Output the (X, Y) coordinate of the center of the cell containing the given text.  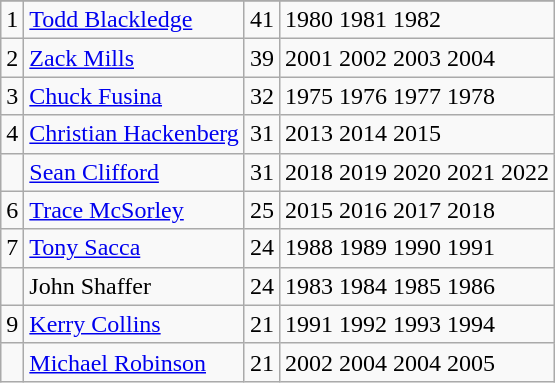
6 (12, 210)
1988 1989 1990 1991 (416, 248)
4 (12, 134)
1 (12, 20)
2 (12, 58)
Michael Robinson (134, 362)
1980 1981 1982 (416, 20)
32 (262, 96)
25 (262, 210)
39 (262, 58)
Sean Clifford (134, 172)
Todd Blackledge (134, 20)
2001 2002 2003 2004 (416, 58)
2018 2019 2020 2021 2022 (416, 172)
1975 1976 1977 1978 (416, 96)
Tony Sacca (134, 248)
9 (12, 324)
John Shaffer (134, 286)
3 (12, 96)
2013 2014 2015 (416, 134)
41 (262, 20)
Christian Hackenberg (134, 134)
Kerry Collins (134, 324)
1991 1992 1993 1994 (416, 324)
2002 2004 2004 2005 (416, 362)
7 (12, 248)
Zack Mills (134, 58)
Chuck Fusina (134, 96)
Trace McSorley (134, 210)
2015 2016 2017 2018 (416, 210)
1983 1984 1985 1986 (416, 286)
